Provide the [X, Y] coordinate of the cell's center where the given text is located.  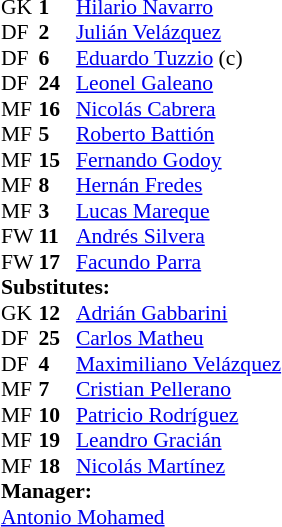
Nicolás Cabrera [178, 109]
Julián Velázquez [178, 33]
Patricio Rodríguez [178, 415]
Manager: [141, 491]
8 [57, 185]
16 [57, 109]
7 [57, 389]
Leandro Gracián [178, 441]
10 [57, 415]
6 [57, 58]
Andrés Silvera [178, 237]
Maximiliano Velázquez [178, 364]
24 [57, 83]
Nicolás Martínez [178, 466]
Eduardo Tuzzio (c) [178, 58]
Fernando Godoy [178, 160]
Lucas Mareque [178, 211]
Carlos Matheu [178, 339]
5 [57, 135]
Roberto Battión [178, 135]
Hernán Fredes [178, 185]
11 [57, 237]
18 [57, 466]
Facundo Parra [178, 262]
Cristian Pellerano [178, 389]
Adrián Gabbarini [178, 313]
GK [20, 313]
4 [57, 364]
Substitutes: [141, 287]
19 [57, 441]
17 [57, 262]
15 [57, 160]
25 [57, 339]
12 [57, 313]
3 [57, 211]
2 [57, 33]
Leonel Galeano [178, 83]
